Determine the (x, y) coordinate at the center of the cell enclosing the given text.  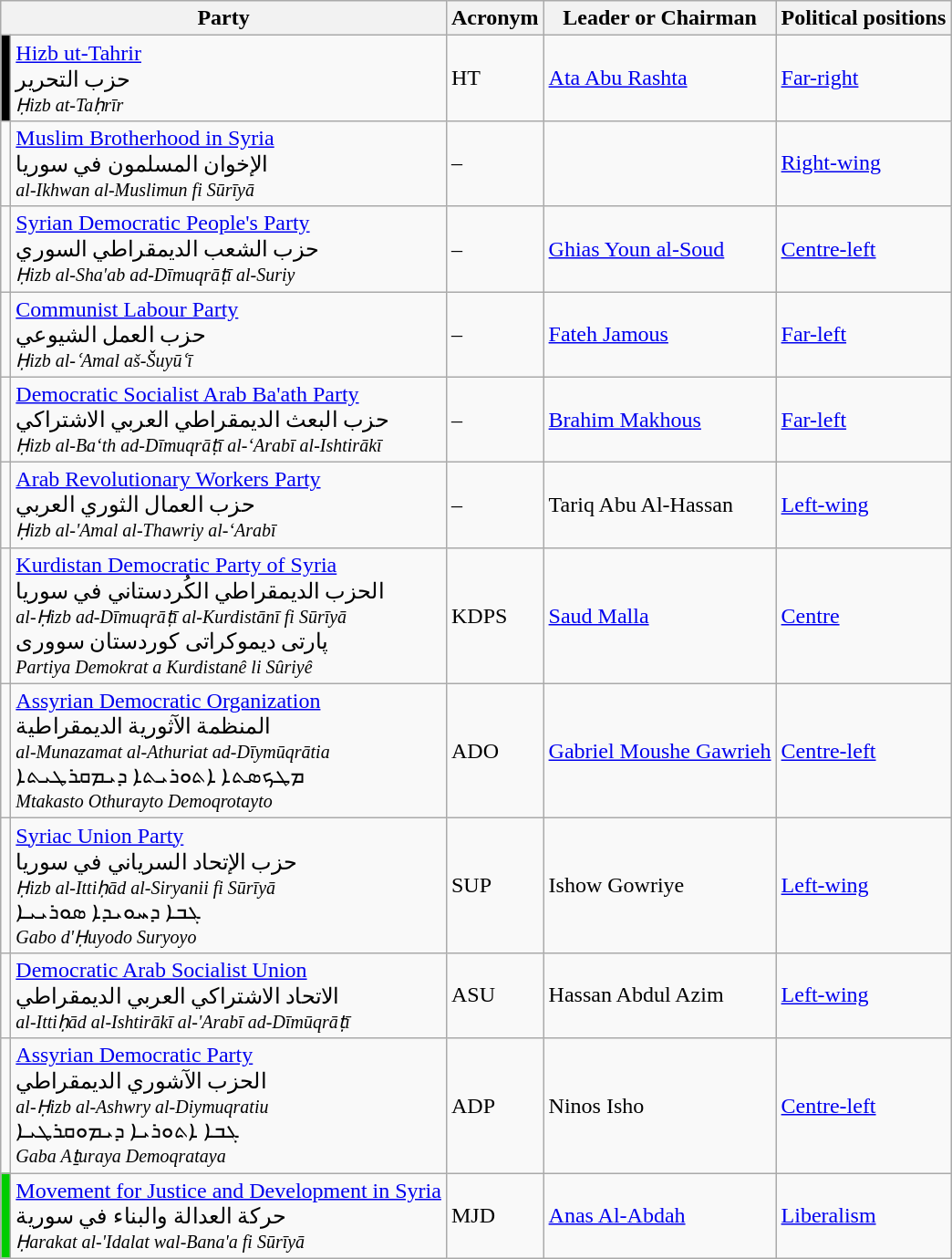
Hizb ut-Tahrirحزب التحريرḤizb at-Taḥrīr (229, 78)
Syrian Democratic People's Partyحزب الشعب الديمقراطي السوريḤizb al-Sha'ab ad-Dīmuqrāṭī al-Suriy (229, 249)
HT (494, 78)
Far-right (864, 78)
Brahim Makhous (660, 420)
Muslim Brotherhood in Syriaالإخوان المسلمون في سورياal-Ikhwan al-Muslimun fi Sūrīyā (229, 163)
Centre (864, 615)
Ninos Isho (660, 1106)
Tariq Abu Al-Hassan (660, 505)
Movement for Justice and Development in Syriaحركة العدالة والبناء في سوريةḤarakat al-'Idalat wal-Bana'a fi Sūrīyā (229, 1216)
Liberalism (864, 1216)
Anas Al-Abdah (660, 1216)
Assyrian Democratic Partyالحزب الآشوري الديمقراطيal-Ḥizb al-Ashwry al-Diymuqratiuܓܒܐ ܐܬܘܪܝܐ ܕܝܡܘܩܪܛܝܐGaba Aṯuraya Demoqrataya (229, 1106)
Communist Labour Partyحزب العمل الشيوعيḤizb al-ʿAmal aš-Šuyūʿī (229, 335)
Political positions (864, 18)
Ata Abu Rashta (660, 78)
ASU (494, 995)
Party (224, 18)
Democratic Arab Socialist Unionالاتحاد الاشتراكي العربي الديمقراطيal-Ittiḥād al-Ishtirākī al-'Arabī ad-Dīmūqrāṭī (229, 995)
Fateh Jamous (660, 335)
Arab Revolutionary Workers Partyحزب العمال الثوري العربيḤizb al-'Amal al-Thawriy al-‘Arabī (229, 505)
Acronym (494, 18)
Ghias Youn al-Soud (660, 249)
Hassan Abdul Azim (660, 995)
KDPS (494, 615)
Right-wing (864, 163)
Saud Malla (660, 615)
ADP (494, 1106)
ADO (494, 751)
SUP (494, 886)
Democratic Socialist Arab Ba'ath Partyحزب البعث الديمقراطي العربي الاشتراكيḤizb al-Ba‘th ad-Dīmuqrāṭī al-‘Arabī al-Ishtirākī (229, 420)
MJD (494, 1216)
Gabriel Moushe Gawrieh (660, 751)
Syriac Union Partyحزب الإتحاد السرياني في سورياḤizb al-Ittiḥād al-Siryanii fi Sūrīyāܓܒܐ ܕܚܘܝܕܐ ܣܘܪܝܝܐGabo d'Ḥuyodo Suryoyo (229, 886)
Leader or Chairman (660, 18)
Ishow Gowriye (660, 886)
